For the text-containing cell, return its midpoint in [x, y] coordinate format. 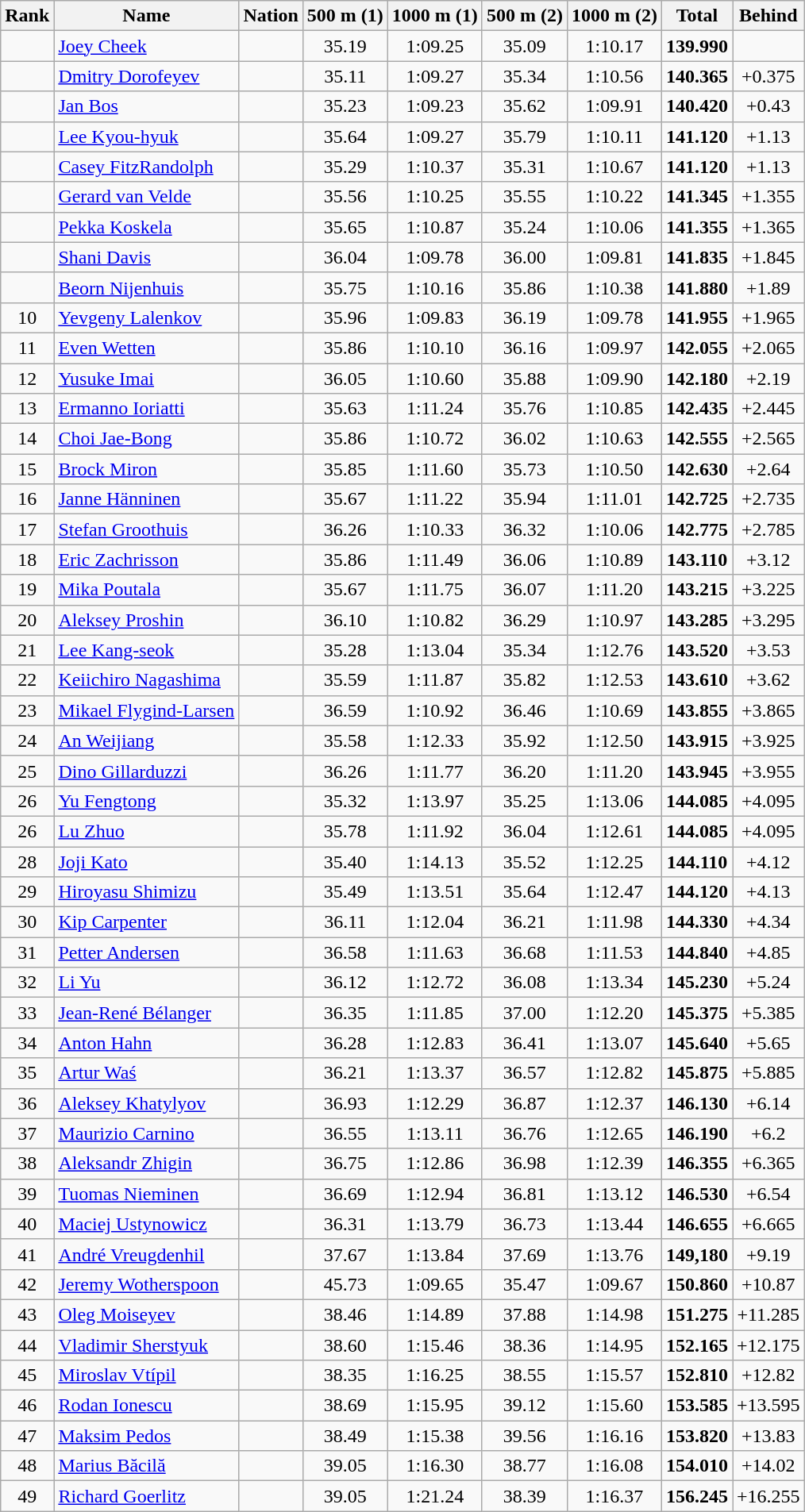
35.92 [524, 741]
43 [27, 1314]
Keiichiro Nagashima [146, 680]
1:15.57 [614, 1375]
1:12.83 [435, 1043]
11 [27, 348]
35.62 [524, 106]
Jean-René Bélanger [146, 1013]
40 [27, 1224]
35.55 [524, 197]
36.08 [524, 983]
36.76 [524, 1133]
+5.65 [768, 1043]
36.11 [345, 922]
35.88 [524, 379]
35.63 [345, 409]
36.20 [524, 771]
35.96 [345, 317]
+6.2 [768, 1133]
1:12.47 [614, 892]
1:10.10 [435, 348]
15 [27, 469]
1:11.01 [614, 499]
Gerard van Velde [146, 197]
38.69 [345, 1406]
+6.365 [768, 1164]
1:10.85 [614, 409]
+4.34 [768, 922]
36.31 [345, 1224]
1:14.98 [614, 1314]
35.73 [524, 469]
1:12.33 [435, 741]
Shani Davis [146, 257]
Oleg Moiseyev [146, 1314]
1:13.11 [435, 1133]
1:10.69 [614, 710]
35.59 [345, 680]
143.520 [697, 650]
35.52 [524, 861]
1:10.97 [614, 620]
45 [27, 1375]
35.11 [345, 76]
500 m (2) [524, 16]
146.355 [697, 1164]
1:10.11 [614, 137]
+11.285 [768, 1314]
38.55 [524, 1375]
Total [697, 16]
36.98 [524, 1164]
1:13.79 [435, 1224]
+13.595 [768, 1406]
1:09.23 [435, 106]
Artur Waś [146, 1073]
1:10.25 [435, 197]
142.775 [697, 529]
Behind [768, 16]
35.29 [345, 167]
145.375 [697, 1013]
+3.925 [768, 741]
142.055 [697, 348]
140.365 [697, 76]
Stefan Groothuis [146, 529]
1000 m (2) [614, 16]
Yevgeny Lalenkov [146, 317]
36 [27, 1103]
35.56 [345, 197]
33 [27, 1013]
Choi Jae-Bong [146, 439]
Rodan Ionescu [146, 1406]
142.180 [697, 379]
144.110 [697, 861]
1:11.92 [435, 831]
An Weijiang [146, 741]
142.555 [697, 439]
1:13.34 [614, 983]
+2.735 [768, 499]
36.87 [524, 1103]
143.610 [697, 680]
1:12.76 [614, 650]
Yusuke Imai [146, 379]
142.435 [697, 409]
Beorn Nijenhuis [146, 287]
Dmitry Dorofeyev [146, 76]
36.93 [345, 1103]
+0.375 [768, 76]
150.860 [697, 1284]
1:10.63 [614, 439]
+6.54 [768, 1194]
+16.255 [768, 1496]
1:11.87 [435, 680]
+0.43 [768, 106]
+2.065 [768, 348]
+5.385 [768, 1013]
149,180 [697, 1254]
+9.19 [768, 1254]
+12.82 [768, 1375]
39.12 [524, 1406]
145.230 [697, 983]
+12.175 [768, 1345]
36.05 [345, 379]
1:13.44 [614, 1224]
36.00 [524, 257]
1:13.37 [435, 1073]
16 [27, 499]
1:13.12 [614, 1194]
1:11.24 [435, 409]
36.12 [345, 983]
Aleksandr Zhigin [146, 1164]
+5.24 [768, 983]
Casey FitzRandolph [146, 167]
143.945 [697, 771]
1000 m (1) [435, 16]
1:10.82 [435, 620]
Joey Cheek [146, 46]
1:10.37 [435, 167]
+6.665 [768, 1224]
André Vreugdenhil [146, 1254]
143.855 [697, 710]
1:10.72 [435, 439]
37 [27, 1133]
44 [27, 1345]
+3.12 [768, 560]
Hiroyasu Shimizu [146, 892]
36.29 [524, 620]
1:11.63 [435, 952]
38.49 [345, 1436]
1:12.72 [435, 983]
141.835 [697, 257]
37.67 [345, 1254]
Richard Goerlitz [146, 1496]
1:09.67 [614, 1284]
141.880 [697, 287]
12 [27, 379]
+2.64 [768, 469]
23 [27, 710]
1:11.53 [614, 952]
1:16.25 [435, 1375]
Mikael Flygind-Larsen [146, 710]
1:10.22 [614, 197]
143.915 [697, 741]
146.530 [697, 1194]
1:16.37 [614, 1496]
+6.14 [768, 1103]
Eric Zachrisson [146, 560]
1:12.50 [614, 741]
1:10.92 [435, 710]
19 [27, 590]
+2.785 [768, 529]
1:15.46 [435, 1345]
35.19 [345, 46]
Dino Gillarduzzi [146, 771]
1:12.04 [435, 922]
36.10 [345, 620]
42 [27, 1284]
1:13.06 [614, 801]
22 [27, 680]
146.130 [697, 1103]
151.275 [697, 1314]
1:11.98 [614, 922]
Lee Kang-seok [146, 650]
49 [27, 1496]
Joji Kato [146, 861]
14 [27, 439]
Lee Kyou-hyuk [146, 137]
1:12.86 [435, 1164]
10 [27, 317]
Rank [27, 16]
36.75 [345, 1164]
1:16.30 [435, 1466]
36.19 [524, 317]
1:10.33 [435, 529]
45.73 [345, 1284]
38 [27, 1164]
153.820 [697, 1436]
31 [27, 952]
+3.865 [768, 710]
35.65 [345, 227]
36.81 [524, 1194]
Vladimir Sherstyuk [146, 1345]
36.55 [345, 1133]
36.73 [524, 1224]
146.655 [697, 1224]
Kip Carpenter [146, 922]
Yu Fengtong [146, 801]
36.07 [524, 590]
1:10.89 [614, 560]
1:14.89 [435, 1314]
1:11.77 [435, 771]
1:11.22 [435, 499]
+3.225 [768, 590]
145.640 [697, 1043]
35.24 [524, 227]
29 [27, 892]
1:12.25 [614, 861]
47 [27, 1436]
1:14.13 [435, 861]
35.09 [524, 46]
1:14.95 [614, 1345]
+10.87 [768, 1284]
Mika Poutala [146, 590]
+1.89 [768, 287]
+3.955 [768, 771]
1:10.67 [614, 167]
36.28 [345, 1043]
35.23 [345, 106]
145.875 [697, 1073]
Aleksey Proshin [146, 620]
141.345 [697, 197]
+3.295 [768, 620]
20 [27, 620]
Jeremy Wotherspoon [146, 1284]
Ermanno Ioriatti [146, 409]
35.32 [345, 801]
1:16.16 [614, 1436]
1:13.51 [435, 892]
152.810 [697, 1375]
146.190 [697, 1133]
+2.445 [768, 409]
1:09.25 [435, 46]
36.46 [524, 710]
152.165 [697, 1345]
38.77 [524, 1466]
38.46 [345, 1314]
Maksim Pedos [146, 1436]
1:13.84 [435, 1254]
Even Wetten [146, 348]
35.94 [524, 499]
1:11.75 [435, 590]
18 [27, 560]
36.57 [524, 1073]
35.28 [345, 650]
153.585 [697, 1406]
37.00 [524, 1013]
1:13.76 [614, 1254]
+14.02 [768, 1466]
1:15.95 [435, 1406]
143.110 [697, 560]
36.06 [524, 560]
142.630 [697, 469]
Nation [271, 16]
37.88 [524, 1314]
+1.355 [768, 197]
143.215 [697, 590]
+4.12 [768, 861]
1:09.97 [614, 348]
1:12.20 [614, 1013]
Name [146, 16]
1:12.65 [614, 1133]
39 [27, 1194]
38.39 [524, 1496]
1:15.38 [435, 1436]
Li Yu [146, 983]
Maurizio Carnino [146, 1133]
1:10.60 [435, 379]
1:12.61 [614, 831]
+1.965 [768, 317]
36.16 [524, 348]
1:12.94 [435, 1194]
48 [27, 1466]
+13.83 [768, 1436]
+1.845 [768, 257]
500 m (1) [345, 16]
144.840 [697, 952]
144.120 [697, 892]
37.69 [524, 1254]
35.76 [524, 409]
30 [27, 922]
1:12.53 [614, 680]
35.31 [524, 167]
141.355 [697, 227]
1:11.60 [435, 469]
36.59 [345, 710]
1:11.85 [435, 1013]
1:10.38 [614, 287]
1:21.24 [435, 1496]
36.41 [524, 1043]
+3.62 [768, 680]
17 [27, 529]
36.69 [345, 1194]
24 [27, 741]
1:10.56 [614, 76]
139.990 [697, 46]
1:10.16 [435, 287]
38.35 [345, 1375]
1:15.60 [614, 1406]
35.58 [345, 741]
1:16.08 [614, 1466]
36.35 [345, 1013]
Miroslav Vtípil [146, 1375]
1:13.97 [435, 801]
1:09.65 [435, 1284]
Anton Hahn [146, 1043]
21 [27, 650]
1:12.82 [614, 1073]
+2.565 [768, 439]
1:13.07 [614, 1043]
Marius Băcilă [146, 1466]
1:09.91 [614, 106]
Pekka Koskela [146, 227]
36.68 [524, 952]
35.25 [524, 801]
35.47 [524, 1284]
1:10.87 [435, 227]
1:09.81 [614, 257]
13 [27, 409]
+4.85 [768, 952]
Maciej Ustynowicz [146, 1224]
Lu Zhuo [146, 831]
1:10.50 [614, 469]
+4.13 [768, 892]
+5.885 [768, 1073]
35.78 [345, 831]
41 [27, 1254]
142.725 [697, 499]
1:13.04 [435, 650]
28 [27, 861]
46 [27, 1406]
1:10.17 [614, 46]
35.79 [524, 137]
35.40 [345, 861]
35.82 [524, 680]
38.60 [345, 1345]
32 [27, 983]
Aleksey Khatylyov [146, 1103]
154.010 [697, 1466]
1:09.90 [614, 379]
1:09.83 [435, 317]
36.58 [345, 952]
+2.19 [768, 379]
1:12.39 [614, 1164]
1:12.29 [435, 1103]
156.245 [697, 1496]
+3.53 [768, 650]
36.02 [524, 439]
36.32 [524, 529]
35.75 [345, 287]
25 [27, 771]
Janne Hänninen [146, 499]
140.420 [697, 106]
35 [27, 1073]
35.85 [345, 469]
1:11.49 [435, 560]
39.56 [524, 1436]
143.285 [697, 620]
141.955 [697, 317]
Petter Andersen [146, 952]
Brock Miron [146, 469]
1:12.37 [614, 1103]
Tuomas Nieminen [146, 1194]
34 [27, 1043]
+1.365 [768, 227]
144.330 [697, 922]
38.36 [524, 1345]
Jan Bos [146, 106]
35.49 [345, 892]
